Output the [x, y] coordinate of the center of the cell containing the given text.  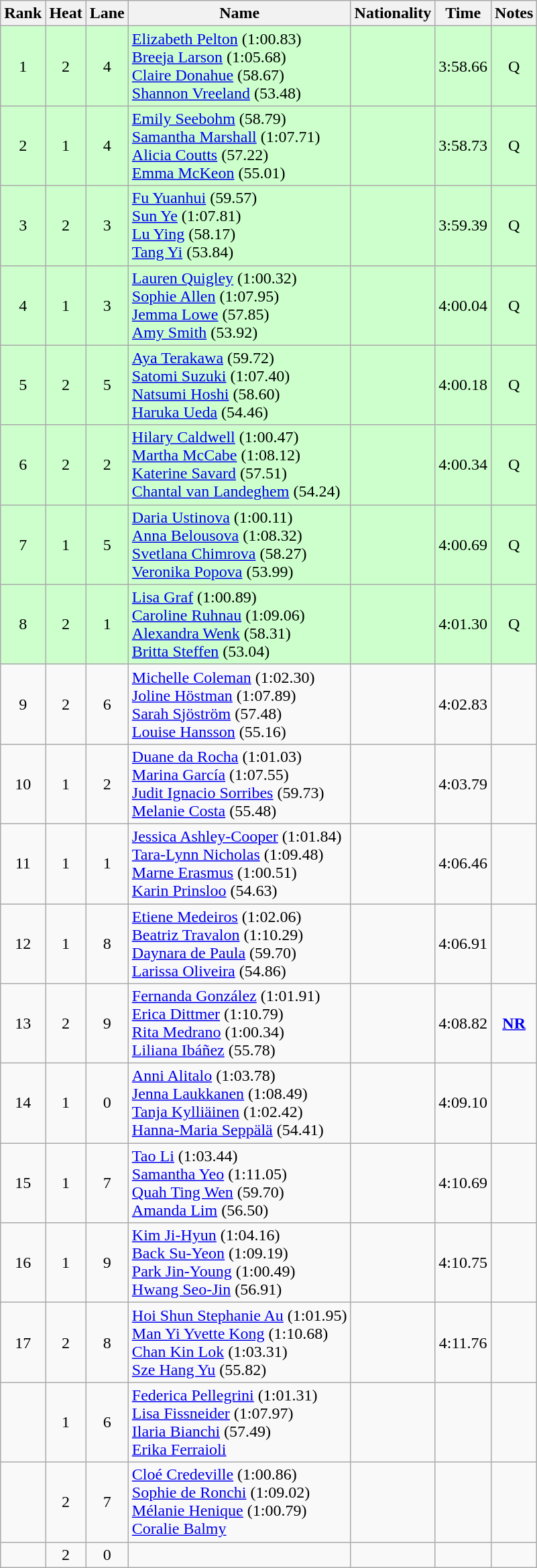
Fernanda González (1:01.91)Erica Dittmer (1:10.79)Rita Medrano (1:00.34)Liliana Ibáñez (55.78) [239, 1024]
4:06.46 [463, 863]
14 [23, 1103]
4:10.75 [463, 1262]
Hoi Shun Stephanie Au (1:01.95)Man Yi Yvette Kong (1:10.68)Chan Kin Lok (1:03.31)Sze Hang Yu (55.82) [239, 1343]
Heat [66, 13]
4:00.69 [463, 544]
3:58.73 [463, 146]
Michelle Coleman (1:02.30)Joline Höstman (1:07.89)Sarah Sjöström (57.48)Louise Hansson (55.16) [239, 704]
4:03.79 [463, 784]
4:00.18 [463, 385]
4:06.91 [463, 943]
Elizabeth Pelton (1:00.83)Breeja Larson (1:05.68)Claire Donahue (58.67)Shannon Vreeland (53.48) [239, 66]
Aya Terakawa (59.72)Satomi Suzuki (1:07.40)Natsumi Hoshi (58.60)Haruka Ueda (54.46) [239, 385]
Kim Ji-Hyun (1:04.16)Back Su-Yeon (1:09.19)Park Jin-Young (1:00.49)Hwang Seo-Jin (56.91) [239, 1262]
13 [23, 1024]
4:00.34 [463, 465]
12 [23, 943]
4:10.69 [463, 1183]
Notes [514, 13]
15 [23, 1183]
Daria Ustinova (1:00.11)Anna Belousova (1:08.32)Svetlana Chimrova (58.27)Veronika Popova (53.99) [239, 544]
Lauren Quigley (1:00.32)Sophie Allen (1:07.95)Jemma Lowe (57.85)Amy Smith (53.92) [239, 306]
4:02.83 [463, 704]
4:01.30 [463, 625]
3:59.39 [463, 225]
Duane da Rocha (1:01.03)Marina García (1:07.55)Judit Ignacio Sorribes (59.73)Melanie Costa (55.48) [239, 784]
10 [23, 784]
4:00.04 [463, 306]
16 [23, 1262]
Federica Pellegrini (1:01.31)Lisa Fissneider (1:07.97)Ilaria Bianchi (57.49)Erika Ferraioli [239, 1422]
4:11.76 [463, 1343]
NR [514, 1024]
4:08.82 [463, 1024]
Lane [107, 13]
Anni Alitalo (1:03.78)Jenna Laukkanen (1:08.49)Tanja Kylliäinen (1:02.42)Hanna-Maria Seppälä (54.41) [239, 1103]
Fu Yuanhui (59.57)Sun Ye (1:07.81)Lu Ying (58.17)Tang Yi (53.84) [239, 225]
17 [23, 1343]
Name [239, 13]
Hilary Caldwell (1:00.47)Martha McCabe (1:08.12)Katerine Savard (57.51)Chantal van Landeghem (54.24) [239, 465]
3:58.66 [463, 66]
Tao Li (1:03.44)Samantha Yeo (1:11.05)Quah Ting Wen (59.70)Amanda Lim (56.50) [239, 1183]
Etiene Medeiros (1:02.06)Beatriz Travalon (1:10.29)Daynara de Paula (59.70)Larissa Oliveira (54.86) [239, 943]
4:09.10 [463, 1103]
Time [463, 13]
Nationality [393, 13]
Lisa Graf (1:00.89)Caroline Ruhnau (1:09.06)Alexandra Wenk (58.31)Britta Steffen (53.04) [239, 625]
Jessica Ashley-Cooper (1:01.84)Tara-Lynn Nicholas (1:09.48)Marne Erasmus (1:00.51)Karin Prinsloo (54.63) [239, 863]
Rank [23, 13]
11 [23, 863]
Emily Seebohm (58.79)Samantha Marshall (1:07.71)Alicia Coutts (57.22)Emma McKeon (55.01) [239, 146]
Cloé Credeville (1:00.86)Sophie de Ronchi (1:09.02)Mélanie Henique (1:00.79)Coralie Balmy [239, 1502]
